Return (X, Y) of the center of cell containing provided text 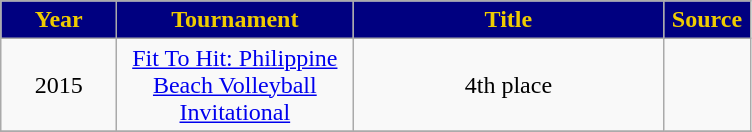
Year (59, 20)
Fit To Hit: Philippine Beach Volleyball Invitational (235, 85)
4th place (508, 85)
2015 (59, 85)
Tournament (235, 20)
Source (707, 20)
Title (508, 20)
